Output the (x, y) coordinate of the center of the cell containing the given text.  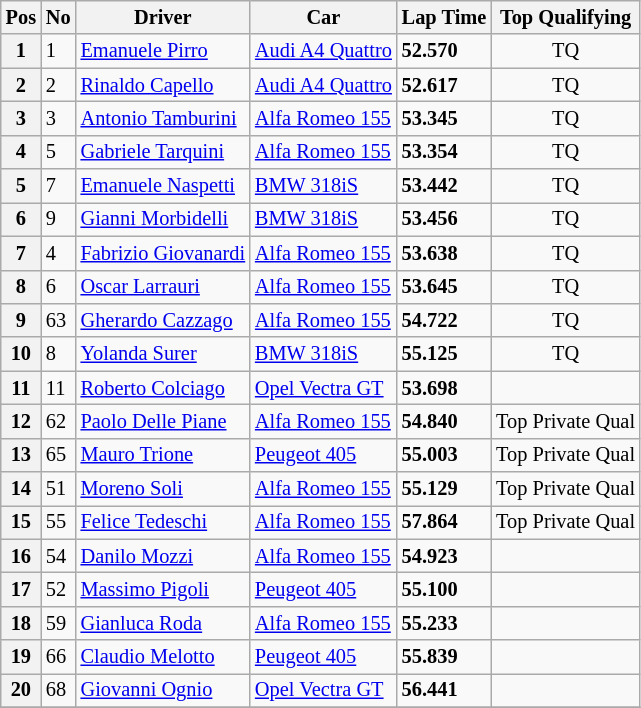
62 (58, 421)
Gianluca Roda (163, 623)
53.698 (444, 388)
Yolanda Surer (163, 354)
14 (21, 489)
57.864 (444, 522)
Lap Time (444, 17)
Danilo Mozzi (163, 556)
18 (21, 623)
51 (58, 489)
55.129 (444, 489)
13 (21, 455)
20 (21, 690)
54 (58, 556)
54.923 (444, 556)
Rinaldo Capello (163, 85)
17 (21, 589)
Driver (163, 17)
Mauro Trione (163, 455)
59 (58, 623)
Giovanni Ognio (163, 690)
Gabriele Tarquini (163, 152)
10 (21, 354)
52.570 (444, 51)
53.354 (444, 152)
No (58, 17)
55.233 (444, 623)
12 (21, 421)
Gianni Morbidelli (163, 219)
55 (58, 522)
55.839 (444, 657)
55.003 (444, 455)
Car (324, 17)
Antonio Tamburini (163, 118)
Top Qualifying (566, 17)
19 (21, 657)
Gherardo Cazzago (163, 320)
68 (58, 690)
Roberto Colciago (163, 388)
Massimo Pigoli (163, 589)
53.442 (444, 186)
52 (58, 589)
Pos (21, 17)
53.638 (444, 253)
63 (58, 320)
16 (21, 556)
Moreno Soli (163, 489)
Felice Tedeschi (163, 522)
15 (21, 522)
55.125 (444, 354)
52.617 (444, 85)
Oscar Larrauri (163, 287)
53.456 (444, 219)
55.100 (444, 589)
Claudio Melotto (163, 657)
53.645 (444, 287)
Emanuele Pirro (163, 51)
66 (58, 657)
Paolo Delle Piane (163, 421)
65 (58, 455)
Fabrizio Giovanardi (163, 253)
56.441 (444, 690)
54.840 (444, 421)
53.345 (444, 118)
54.722 (444, 320)
Emanuele Naspetti (163, 186)
